Pinpoint the cell where the given text exists, returning its [x, y] midpoint coordinate. 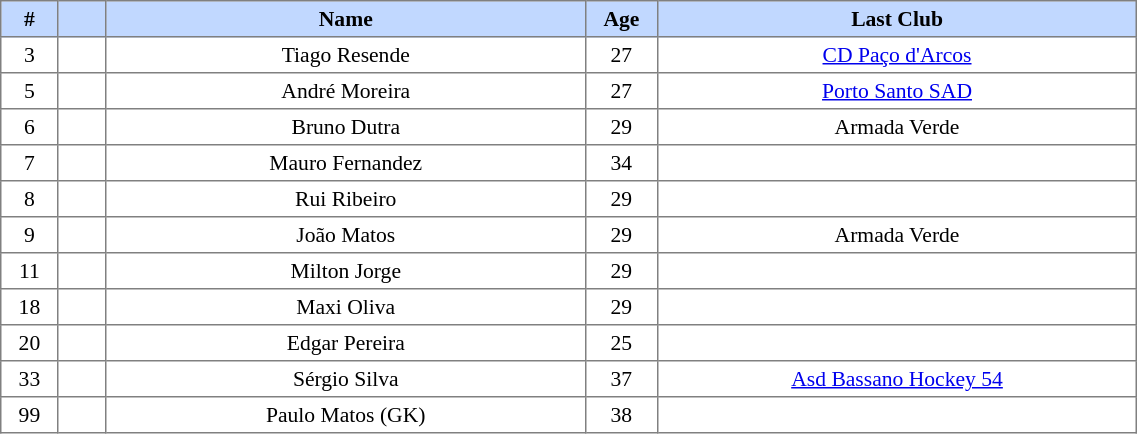
Porto Santo SAD [897, 91]
Name [346, 19]
Maxi Oliva [346, 307]
11 [30, 271]
Last Club [897, 19]
Sérgio Silva [346, 379]
8 [30, 199]
38 [622, 415]
# [30, 19]
33 [30, 379]
18 [30, 307]
Rui Ribeiro [346, 199]
André Moreira [346, 91]
3 [30, 55]
Paulo Matos (GK) [346, 415]
99 [30, 415]
20 [30, 343]
37 [622, 379]
CD Paço d'Arcos [897, 55]
Age [622, 19]
Asd Bassano Hockey 54 [897, 379]
Milton Jorge [346, 271]
Mauro Fernandez [346, 163]
João Matos [346, 235]
25 [622, 343]
Tiago Resende [346, 55]
34 [622, 163]
Edgar Pereira [346, 343]
6 [30, 127]
5 [30, 91]
7 [30, 163]
9 [30, 235]
Bruno Dutra [346, 127]
